Return (X, Y) of the center of cell containing provided text 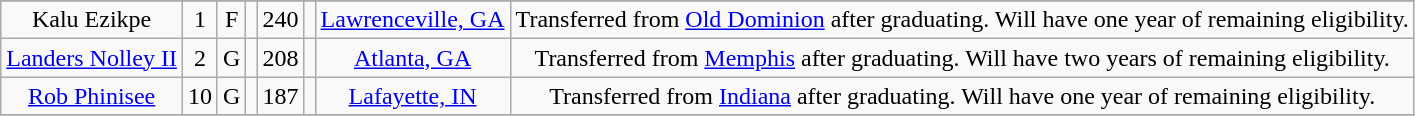
Lawrenceville, GA (412, 20)
Rob Phinisee (92, 96)
208 (280, 58)
Transferred from Memphis after graduating. Will have two years of remaining eligibility. (962, 58)
Transferred from Indiana after graduating. Will have one year of remaining eligibility. (962, 96)
10 (200, 96)
Lafayette, IN (412, 96)
240 (280, 20)
1 (200, 20)
Atlanta, GA (412, 58)
F (231, 20)
187 (280, 96)
Transferred from Old Dominion after graduating. Will have one year of remaining eligibility. (962, 20)
Kalu Ezikpe (92, 20)
2 (200, 58)
Landers Nolley II (92, 58)
